Locate the cell with the specified text and output its (x, y) center coordinate. 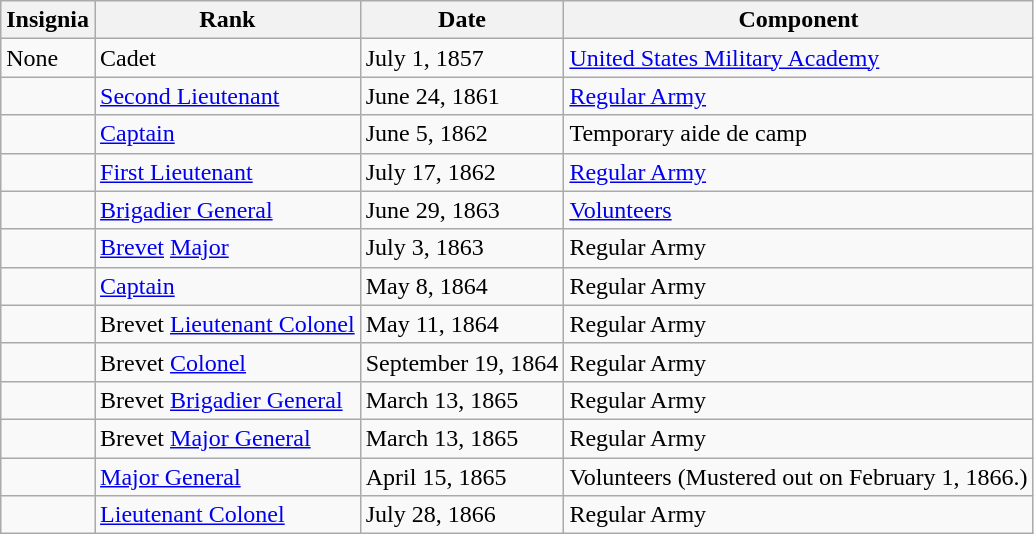
July 17, 1862 (462, 172)
Volunteers (Mustered out on February 1, 1866.) (798, 477)
April 15, 1865 (462, 477)
Temporary aide de camp (798, 134)
Brevet Lieutenant Colonel (228, 324)
Insignia (48, 20)
May 8, 1864 (462, 286)
Brevet Colonel (228, 362)
Component (798, 20)
July 1, 1857 (462, 58)
Brigadier General (228, 210)
July 28, 1866 (462, 515)
May 11, 1864 (462, 324)
Date (462, 20)
United States Military Academy (798, 58)
Major General (228, 477)
September 19, 1864 (462, 362)
July 3, 1863 (462, 248)
June 24, 1861 (462, 96)
Cadet (228, 58)
Lieutenant Colonel (228, 515)
First Lieutenant (228, 172)
June 5, 1862 (462, 134)
June 29, 1863 (462, 210)
Brevet Major General (228, 438)
Brevet Major (228, 248)
Rank (228, 20)
Brevet Brigadier General (228, 400)
None (48, 58)
Second Lieutenant (228, 96)
Volunteers (798, 210)
